Find where the given text appears and provide that cell's center as [x, y] coordinate. 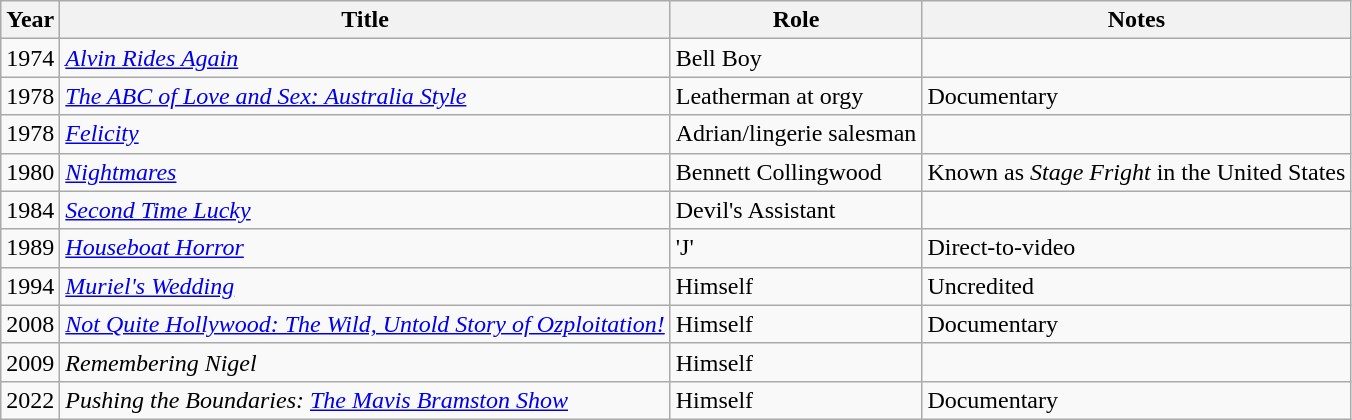
1980 [30, 172]
Adrian/lingerie salesman [796, 134]
Not Quite Hollywood: The Wild, Untold Story of Ozploitation! [365, 324]
Remembering Nigel [365, 362]
1994 [30, 286]
2009 [30, 362]
1984 [30, 210]
Nightmares [365, 172]
Year [30, 20]
1989 [30, 248]
'J' [796, 248]
Bell Boy [796, 58]
Title [365, 20]
2022 [30, 400]
Muriel's Wedding [365, 286]
Second Time Lucky [365, 210]
Leatherman at orgy [796, 96]
2008 [30, 324]
Bennett Collingwood [796, 172]
Felicity [365, 134]
The ABC of Love and Sex: Australia Style [365, 96]
Alvin Rides Again [365, 58]
1974 [30, 58]
Pushing the Boundaries: The Mavis Bramston Show [365, 400]
Devil's Assistant [796, 210]
Role [796, 20]
Uncredited [1136, 286]
Notes [1136, 20]
Houseboat Horror [365, 248]
Direct-to-video [1136, 248]
Known as Stage Fright in the United States [1136, 172]
